Detect which cell encompasses the target text, then output its [x, y] center coordinate. 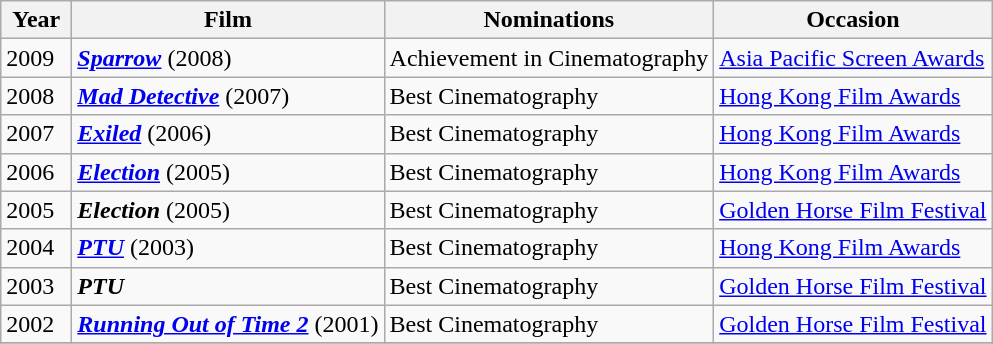
2009 [36, 58]
2003 [36, 286]
Exiled (2006) [228, 134]
2002 [36, 324]
PTU (2003) [228, 248]
PTU [228, 286]
Sparrow (2008) [228, 58]
Occasion [853, 20]
2008 [36, 96]
Nominations [549, 20]
2007 [36, 134]
Mad Detective (2007) [228, 96]
Film [228, 20]
2005 [36, 210]
Year [36, 20]
Achievement in Cinematography [549, 58]
2004 [36, 248]
2006 [36, 172]
Running Out of Time 2 (2001) [228, 324]
Asia Pacific Screen Awards [853, 58]
